Return the [x, y] coordinate for the center point of the cell that contains the specified text.  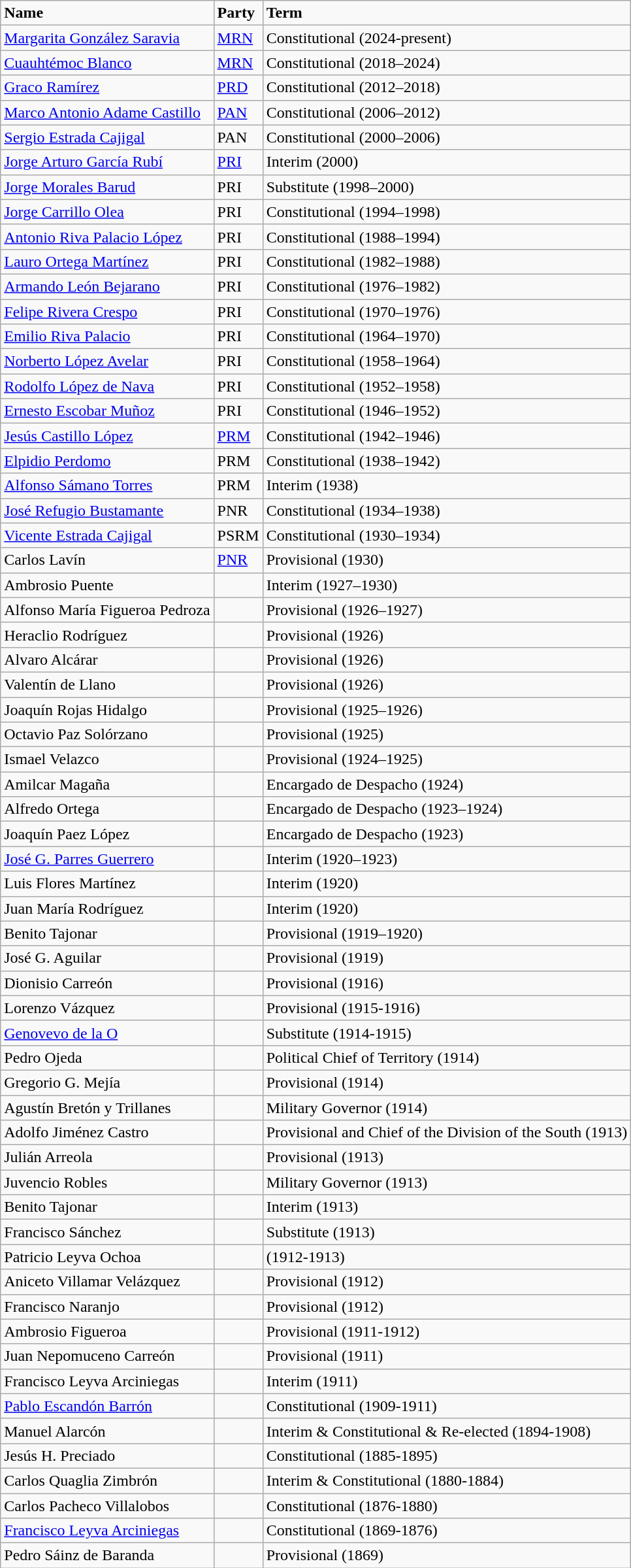
Constitutional (1976–1982) [447, 286]
Francisco Naranjo [107, 1307]
Constitutional (1994–1998) [447, 212]
Amilcar Magaña [107, 784]
Valentín de Llano [107, 684]
Alvaro Alcárar [107, 659]
Constitutional (1958–1964) [447, 361]
Joaquín Paez López [107, 834]
Juan María Rodríguez [107, 909]
Margarita González Saravia [107, 38]
Constitutional (1970–1976) [447, 312]
Rodolfo López de Nava [107, 386]
Provisional (1926–1927) [447, 610]
Joaquín Rojas Hidalgo [107, 709]
Interim (1927–1930) [447, 585]
Party [238, 13]
Sergio Estrada Cajigal [107, 137]
Patricio Leyva Ochoa [107, 1257]
Interim (2000) [447, 162]
Constitutional (1946–1952) [447, 411]
Jesús Castillo López [107, 436]
Emilio Riva Palacio [107, 337]
Name [107, 13]
Constitutional (2006–2012) [447, 112]
Julián Arreola [107, 1158]
Constitutional (2024-present) [447, 38]
Constitutional (1885-1895) [447, 1456]
Military Governor (1914) [447, 1108]
Jorge Carrillo Olea [107, 212]
Provisional (1914) [447, 1082]
Constitutional (1869-1876) [447, 1531]
Constitutional (1952–1958) [447, 386]
Interim (1911) [447, 1381]
Provisional (1915-1916) [447, 1008]
Provisional (1911-1912) [447, 1331]
Juan Nepomuceno Carreón [107, 1356]
Constitutional (1934–1938) [447, 510]
Jorge Morales Barud [107, 187]
Provisional (1925–1926) [447, 709]
PSRM [238, 535]
Luis Flores Martínez [107, 884]
Constitutional (1930–1934) [447, 535]
Interim (1938) [447, 486]
Interim & Constitutional & Re-elected (1894-1908) [447, 1431]
Interim (1920–1923) [447, 859]
José G. Parres Guerrero [107, 859]
Provisional (1925) [447, 735]
Encargado de Despacho (1924) [447, 784]
Carlos Lavín [107, 560]
Constitutional (1876-1880) [447, 1505]
Antonio Riva Palacio López [107, 237]
Heraclio Rodríguez [107, 635]
Marco Antonio Adame Castillo [107, 112]
Jorge Arturo García Rubí [107, 162]
Pedro Ojeda [107, 1058]
Provisional (1919–1920) [447, 933]
Lorenzo Vázquez [107, 1008]
José Refugio Bustamante [107, 510]
Cuauhtémoc Blanco [107, 63]
Armando León Bejarano [107, 286]
Carlos Quaglia Zimbrón [107, 1480]
Provisional (1869) [447, 1556]
Provisional (1924–1925) [447, 759]
Ambrosio Figueroa [107, 1331]
Provisional (1911) [447, 1356]
Constitutional (1942–1946) [447, 436]
Pablo Escandón Barrón [107, 1406]
Genovevo de la O [107, 1033]
Vicente Estrada Cajigal [107, 535]
Encargado de Despacho (1923–1924) [447, 809]
Constitutional (2018–2024) [447, 63]
Dionisio Carreón [107, 983]
Octavio Paz Solórzano [107, 735]
Ernesto Escobar Muñoz [107, 411]
Alfonso María Figueroa Pedroza [107, 610]
Agustín Bretón y Trillanes [107, 1108]
Graco Ramírez [107, 88]
Interim (1913) [447, 1207]
Norberto López Avelar [107, 361]
Gregorio G. Mejía [107, 1082]
Provisional (1919) [447, 958]
Constitutional (1982–1988) [447, 261]
Constitutional (1909-1911) [447, 1406]
Alfonso Sámano Torres [107, 486]
Constitutional (2012–2018) [447, 88]
Ismael Velazco [107, 759]
José G. Aguilar [107, 958]
Substitute (1914-1915) [447, 1033]
Provisional (1930) [447, 560]
Manuel Alarcón [107, 1431]
(1912-1913) [447, 1257]
Provisional and Chief of the Division of the South (1913) [447, 1133]
Provisional (1916) [447, 983]
Substitute (1913) [447, 1232]
Constitutional (1988–1994) [447, 237]
Constitutional (2000–2006) [447, 137]
Military Governor (1913) [447, 1182]
Felipe Rivera Crespo [107, 312]
Lauro Ortega Martínez [107, 261]
Ambrosio Puente [107, 585]
Pedro Sáinz de Baranda [107, 1556]
Constitutional (1964–1970) [447, 337]
Constitutional (1938–1942) [447, 461]
Interim & Constitutional (1880-1884) [447, 1480]
Encargado de Despacho (1923) [447, 834]
Aniceto Villamar Velázquez [107, 1282]
Political Chief of Territory (1914) [447, 1058]
Elpidio Perdomo [107, 461]
Carlos Pacheco Villalobos [107, 1505]
PRD [238, 88]
Provisional (1913) [447, 1158]
Adolfo Jiménez Castro [107, 1133]
Juvencio Robles [107, 1182]
Term [447, 13]
Jesús H. Preciado [107, 1456]
Substitute (1998–2000) [447, 187]
Francisco Sánchez [107, 1232]
Alfredo Ortega [107, 809]
